Return the (X, Y) coordinate for the center point of the cell that contains the specified text.  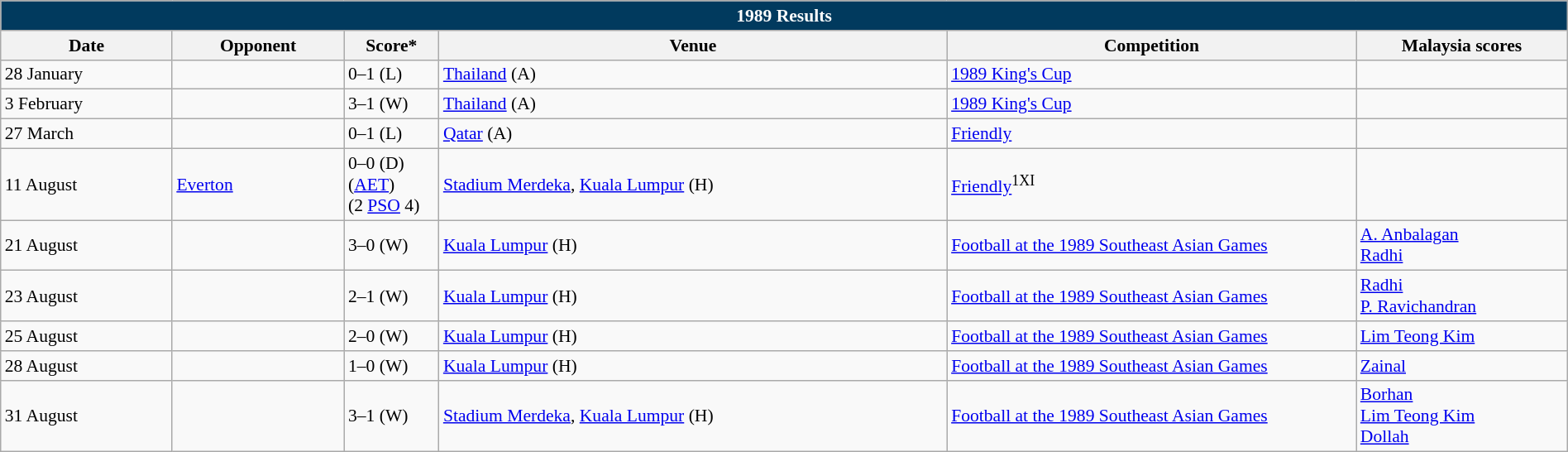
Competition (1151, 46)
23 August (87, 296)
Venue (693, 46)
Everton (258, 184)
28 January (87, 75)
Malaysia scores (1462, 46)
25 August (87, 336)
1989 Results (784, 16)
2–0 (W) (392, 336)
27 March (87, 134)
Friendly (1151, 134)
11 August (87, 184)
2–1 (W) (392, 296)
Opponent (258, 46)
Score* (392, 46)
3 February (87, 104)
Zainal (1462, 366)
Date (87, 46)
Borhan Lim Teong Kim Dollah (1462, 416)
Lim Teong Kim (1462, 336)
0–0 (D) (AET)(2 PSO 4) (392, 184)
Qatar (A) (693, 134)
28 August (87, 366)
1–0 (W) (392, 366)
21 August (87, 245)
3–0 (W) (392, 245)
31 August (87, 416)
A. Anbalagan Radhi (1462, 245)
Radhi P. Ravichandran (1462, 296)
Friendly1XI (1151, 184)
